Scan for the cell matching the given text and deliver its [x, y] coordinate at center. 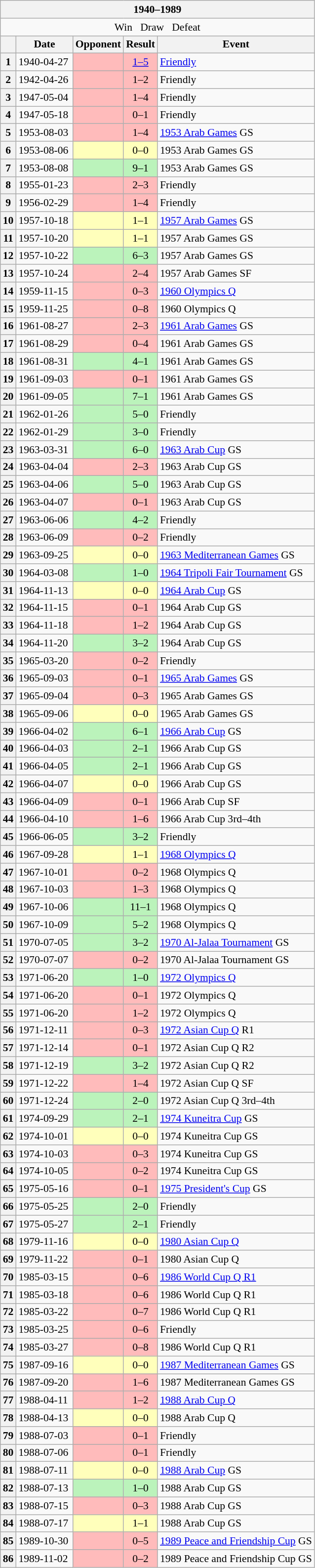
50 [8, 925]
1966-04-03 [44, 749]
1971-12-14 [44, 1048]
1988-07-17 [44, 1524]
1974-09-29 [44, 1119]
1963-04-04 [44, 467]
47 [8, 872]
Result [140, 44]
63 [8, 1154]
1955-01-23 [44, 185]
12 [8, 256]
43 [8, 802]
1953-08-08 [44, 168]
1957 Arab Games SF [236, 274]
1947-05-04 [44, 97]
1989-10-30 [44, 1541]
1964-11-13 [44, 591]
41 [8, 766]
54 [8, 995]
26 [8, 503]
1971-12-19 [44, 1066]
74 [8, 1348]
40 [8, 749]
1963-04-07 [44, 503]
78 [8, 1418]
44 [8, 819]
64 [8, 1171]
1957-10-22 [44, 256]
55 [8, 1013]
38 [8, 714]
1963-06-09 [44, 538]
1972 Asian Cup Q SF [236, 1083]
81 [8, 1471]
53 [8, 978]
1987-09-20 [44, 1383]
2–4 [140, 274]
3–0 [140, 432]
59 [8, 1083]
1975-05-25 [44, 1207]
5–2 [140, 925]
19 [8, 379]
1964-11-20 [44, 643]
1966-04-07 [44, 784]
57 [8, 1048]
66 [8, 1207]
1 [8, 62]
6 [8, 150]
69 [8, 1260]
1975 President's Cup GS [236, 1189]
1972 Asian Cup Q 3rd–4th [236, 1101]
1974-10-03 [44, 1154]
1988-07-03 [44, 1436]
1987-09-16 [44, 1365]
Win Draw Defeat [157, 27]
1985-03-15 [44, 1277]
42 [8, 784]
1961-08-29 [44, 344]
11–1 [140, 907]
24 [8, 467]
32 [8, 608]
60 [8, 1101]
1953-08-06 [44, 150]
10 [8, 221]
72 [8, 1312]
21 [8, 415]
25 [8, 485]
1–3 [140, 890]
1988-07-15 [44, 1506]
71 [8, 1295]
77 [8, 1400]
29 [8, 555]
1975-05-27 [44, 1224]
1966-04-10 [44, 819]
1957-10-18 [44, 221]
4 [8, 115]
1961-09-03 [44, 379]
1957-10-20 [44, 238]
36 [8, 678]
1988-04-11 [44, 1400]
1963-03-31 [44, 450]
39 [8, 731]
70 [8, 1277]
1985-03-22 [44, 1312]
1956-02-29 [44, 203]
37 [8, 696]
17 [8, 344]
46 [8, 854]
13 [8, 274]
1965-09-03 [44, 678]
1940-04-27 [44, 62]
73 [8, 1330]
4–2 [140, 520]
1964 Tripoli Fair Tournament GS [236, 573]
1966-04-05 [44, 766]
1965-03-20 [44, 661]
67 [8, 1224]
27 [8, 520]
1970-07-05 [44, 942]
1962-01-26 [44, 415]
20 [8, 397]
Event [236, 44]
1971-12-24 [44, 1101]
6–0 [140, 450]
1966-04-02 [44, 731]
Opponent [99, 44]
1962-01-29 [44, 432]
1966-04-09 [44, 802]
1953-08-03 [44, 133]
1985-03-18 [44, 1295]
68 [8, 1242]
7–1 [140, 397]
1974-10-01 [44, 1136]
48 [8, 890]
23 [8, 450]
1963-06-06 [44, 520]
35 [8, 661]
1967-10-09 [44, 925]
1959-11-15 [44, 291]
1964-03-08 [44, 573]
6–1 [140, 731]
1965-09-04 [44, 696]
14 [8, 291]
0–4 [140, 344]
15 [8, 309]
1947-05-18 [44, 115]
34 [8, 643]
1988-07-11 [44, 1471]
1961-09-05 [44, 397]
1964-11-15 [44, 608]
8 [8, 185]
0–5 [140, 1541]
1942-04-26 [44, 80]
28 [8, 538]
1967-10-01 [44, 872]
5 [8, 133]
1989-11-02 [44, 1559]
82 [8, 1488]
52 [8, 960]
1–5 [140, 62]
1988-04-13 [44, 1418]
3 [8, 97]
51 [8, 942]
1985-03-27 [44, 1348]
1940–1989 [157, 9]
1963 Mediterranean Games GS [236, 555]
22 [8, 432]
1979-11-16 [44, 1242]
Date [44, 44]
31 [8, 591]
1972 Asian Cup Q R1 [236, 1030]
16 [8, 326]
76 [8, 1383]
86 [8, 1559]
61 [8, 1119]
30 [8, 573]
1974-10-05 [44, 1171]
85 [8, 1541]
58 [8, 1066]
1957-10-24 [44, 274]
33 [8, 626]
9 [8, 203]
1964-11-18 [44, 626]
1959-11-25 [44, 309]
80 [8, 1453]
9–1 [140, 168]
79 [8, 1436]
1988-07-13 [44, 1488]
1971-12-22 [44, 1083]
1965-09-06 [44, 714]
49 [8, 907]
1975-05-16 [44, 1189]
1979-11-22 [44, 1260]
83 [8, 1506]
1971-12-11 [44, 1030]
45 [8, 837]
1967-09-28 [44, 854]
75 [8, 1365]
2 [8, 80]
1963-04-06 [44, 485]
84 [8, 1524]
1961-08-27 [44, 326]
6–3 [140, 256]
1970-07-07 [44, 960]
1966-06-05 [44, 837]
4–1 [140, 362]
11 [8, 238]
1988-07-06 [44, 1453]
1967-10-06 [44, 907]
18 [8, 362]
62 [8, 1136]
7 [8, 168]
1967-10-03 [44, 890]
1963-09-25 [44, 555]
1985-03-25 [44, 1330]
1961-08-31 [44, 362]
1966 Arab Cup 3rd–4th [236, 819]
65 [8, 1189]
0–7 [140, 1312]
56 [8, 1030]
1966 Arab Cup SF [236, 802]
